Return (X, Y) of the center of cell containing provided text 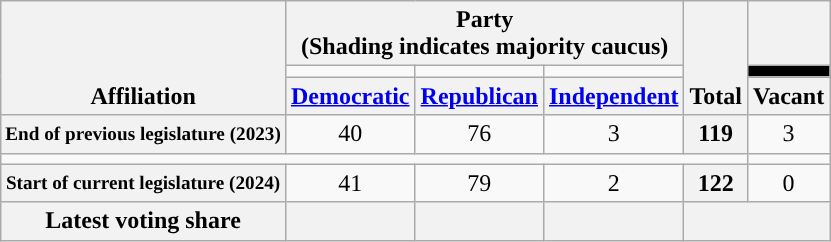
Independent (613, 96)
Republican (479, 96)
41 (350, 183)
Affiliation (144, 58)
Party (Shading indicates majority caucus) (484, 34)
Start of current legislature (2024) (144, 183)
40 (350, 134)
End of previous legislature (2023) (144, 134)
79 (479, 183)
76 (479, 134)
Latest voting share (144, 221)
Vacant (788, 96)
119 (716, 134)
Democratic (350, 96)
0 (788, 183)
Total (716, 58)
2 (613, 183)
122 (716, 183)
